Return the [x, y] coordinate for the center point of the cell that contains the specified text.  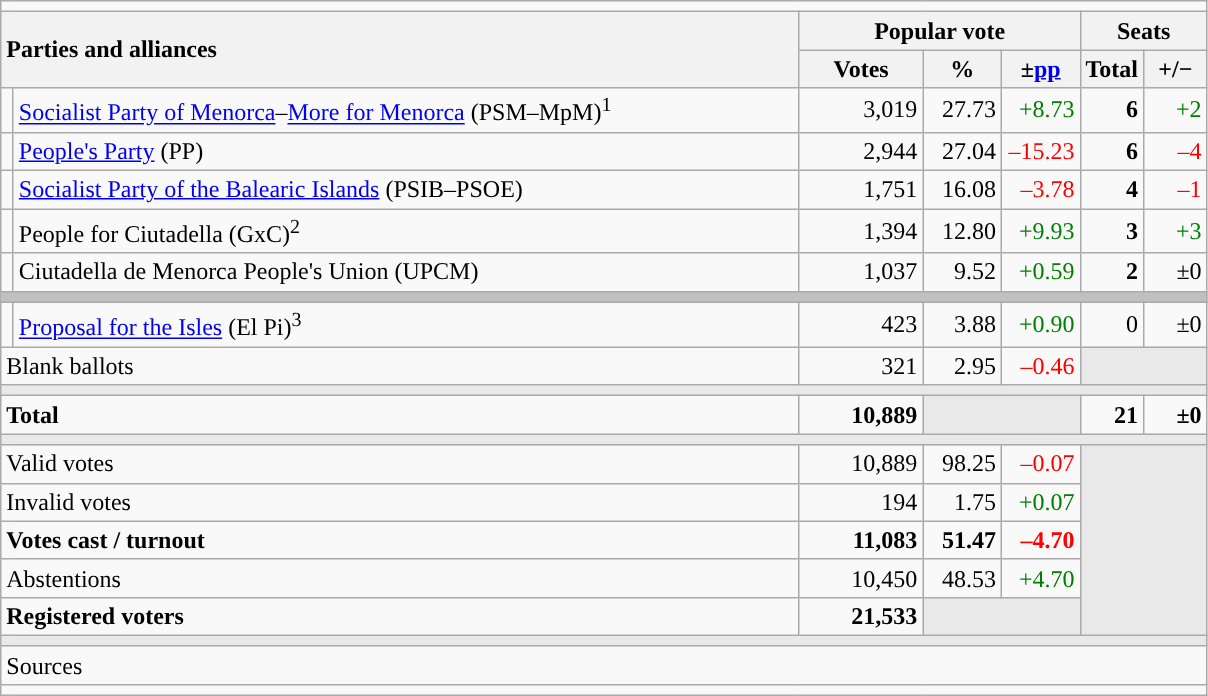
+8.73 [1040, 110]
4 [1112, 190]
1.75 [962, 502]
People for Ciutadella (GxC)2 [406, 232]
+4.70 [1040, 578]
–4 [1176, 151]
Seats [1144, 31]
2 [1112, 272]
27.04 [962, 151]
98.25 [962, 464]
Parties and alliances [400, 50]
+0.07 [1040, 502]
–1 [1176, 190]
423 [861, 324]
–4.70 [1040, 540]
+2 [1176, 110]
+9.93 [1040, 232]
16.08 [962, 190]
1,751 [861, 190]
3.88 [962, 324]
–15.23 [1040, 151]
Votes cast / turnout [400, 540]
Socialist Party of the Balearic Islands (PSIB–PSOE) [406, 190]
2,944 [861, 151]
9.52 [962, 272]
1,394 [861, 232]
Blank ballots [400, 366]
Valid votes [400, 464]
1,037 [861, 272]
–0.46 [1040, 366]
3,019 [861, 110]
21,533 [861, 616]
–3.78 [1040, 190]
321 [861, 366]
% [962, 69]
0 [1112, 324]
Popular vote [940, 31]
Registered voters [400, 616]
People's Party (PP) [406, 151]
Socialist Party of Menorca–More for Menorca (PSM–MpM)1 [406, 110]
Ciutadella de Menorca People's Union (UPCM) [406, 272]
2.95 [962, 366]
3 [1112, 232]
±pp [1040, 69]
+0.59 [1040, 272]
Abstentions [400, 578]
11,083 [861, 540]
51.47 [962, 540]
12.80 [962, 232]
10,450 [861, 578]
–0.07 [1040, 464]
21 [1112, 415]
27.73 [962, 110]
+0.90 [1040, 324]
Sources [604, 665]
48.53 [962, 578]
194 [861, 502]
+3 [1176, 232]
Invalid votes [400, 502]
Proposal for the Isles (El Pi)3 [406, 324]
+/− [1176, 69]
Votes [861, 69]
